Determine the (X, Y) coordinate at the center of the cell enclosing the given text.  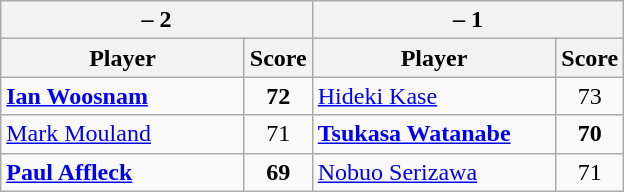
69 (278, 172)
72 (278, 96)
73 (590, 96)
70 (590, 134)
– 2 (157, 20)
Nobuo Serizawa (434, 172)
Mark Mouland (123, 134)
Paul Affleck (123, 172)
Ian Woosnam (123, 96)
Tsukasa Watanabe (434, 134)
– 1 (468, 20)
Hideki Kase (434, 96)
